Pinpoint the cell where the given text exists, returning its [x, y] midpoint coordinate. 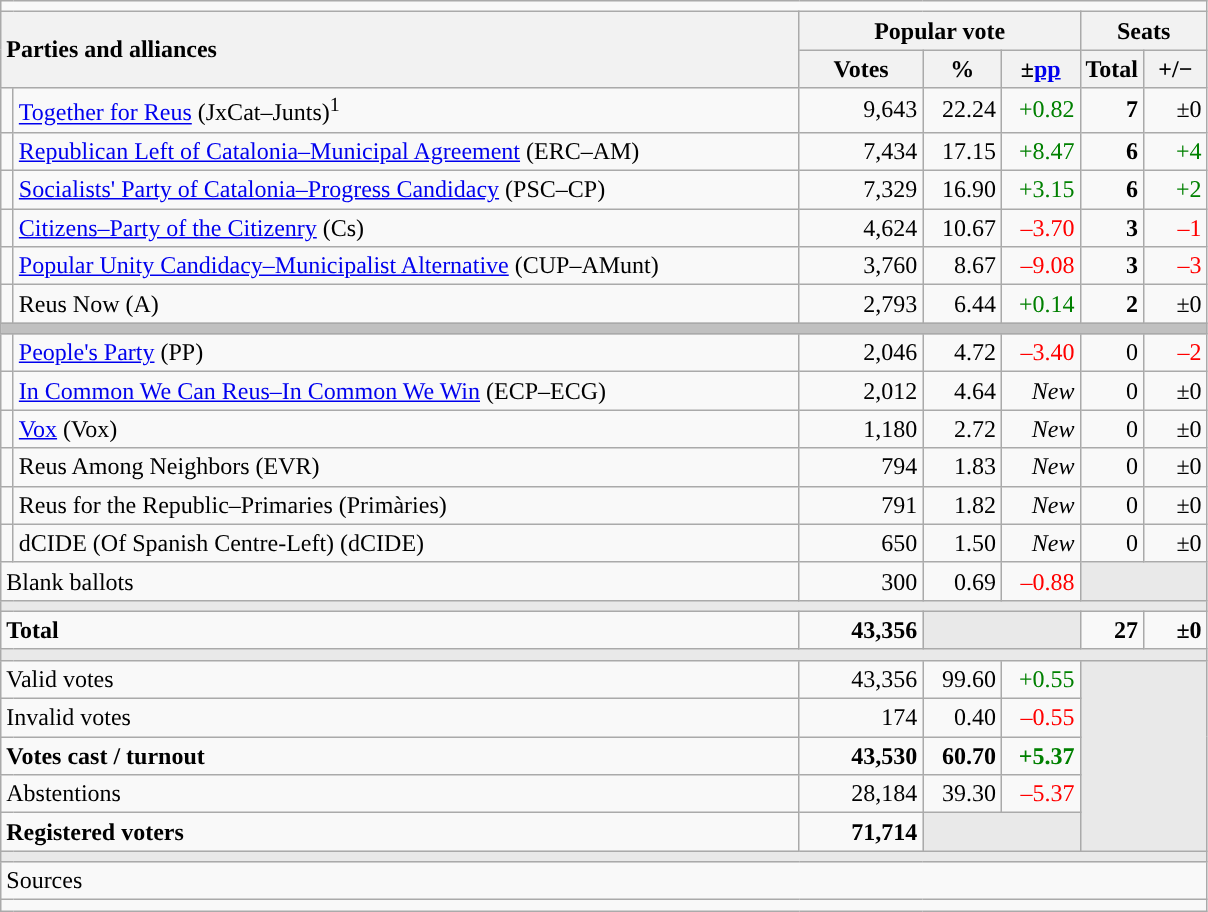
In Common We Can Reus–In Common We Win (ECP–ECG) [406, 391]
8.67 [962, 266]
+8.47 [1040, 151]
dCIDE (Of Spanish Centre-Left) (dCIDE) [406, 543]
% [962, 69]
–0.88 [1040, 581]
–2 [1176, 353]
Vox (Vox) [406, 429]
4.64 [962, 391]
60.70 [962, 756]
–0.55 [1040, 718]
28,184 [861, 794]
+/− [1176, 69]
2.72 [962, 429]
2,046 [861, 353]
Blank ballots [400, 581]
99.60 [962, 679]
794 [861, 467]
Popular vote [940, 31]
0.40 [962, 718]
7 [1112, 110]
1.83 [962, 467]
1.82 [962, 505]
10.67 [962, 228]
2 [1112, 304]
–9.08 [1040, 266]
7,434 [861, 151]
16.90 [962, 190]
27 [1112, 630]
791 [861, 505]
–5.37 [1040, 794]
Parties and alliances [400, 50]
Reus Now (A) [406, 304]
Republican Left of Catalonia–Municipal Agreement (ERC–AM) [406, 151]
Together for Reus (JxCat–Junts)1 [406, 110]
17.15 [962, 151]
Seats [1144, 31]
4,624 [861, 228]
1.50 [962, 543]
7,329 [861, 190]
+4 [1176, 151]
22.24 [962, 110]
Reus Among Neighbors (EVR) [406, 467]
174 [861, 718]
0.69 [962, 581]
Socialists' Party of Catalonia–Progress Candidacy (PSC–CP) [406, 190]
2,793 [861, 304]
Citizens–Party of the Citizenry (Cs) [406, 228]
1,180 [861, 429]
2,012 [861, 391]
71,714 [861, 832]
–1 [1176, 228]
43,530 [861, 756]
Votes [861, 69]
Sources [604, 881]
650 [861, 543]
4.72 [962, 353]
+0.82 [1040, 110]
±pp [1040, 69]
Abstentions [400, 794]
300 [861, 581]
Popular Unity Candidacy–Municipalist Alternative (CUP–AMunt) [406, 266]
Registered voters [400, 832]
6.44 [962, 304]
–3.70 [1040, 228]
+2 [1176, 190]
+0.14 [1040, 304]
Reus for the Republic–Primaries (Primàries) [406, 505]
–3 [1176, 266]
9,643 [861, 110]
3,760 [861, 266]
+0.55 [1040, 679]
–3.40 [1040, 353]
Valid votes [400, 679]
+5.37 [1040, 756]
People's Party (PP) [406, 353]
+3.15 [1040, 190]
Invalid votes [400, 718]
Votes cast / turnout [400, 756]
39.30 [962, 794]
